Find where the given text appears and provide that cell's center as (x, y) coordinate. 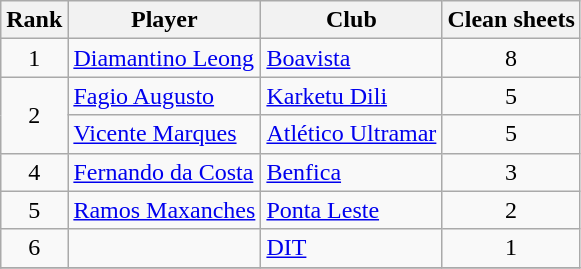
Fernando da Costa (164, 172)
6 (34, 248)
Player (164, 20)
Benfica (352, 172)
Atlético Ultramar (352, 134)
Boavista (352, 58)
DIT (352, 248)
Vicente Marques (164, 134)
Clean sheets (511, 20)
8 (511, 58)
Rank (34, 20)
Ramos Maxanches (164, 210)
3 (511, 172)
4 (34, 172)
Karketu Dili (352, 96)
Diamantino Leong (164, 58)
Club (352, 20)
Fagio Augusto (164, 96)
Ponta Leste (352, 210)
